Capture the cell that displays the provided text and extract its (x, y) central coordinate. 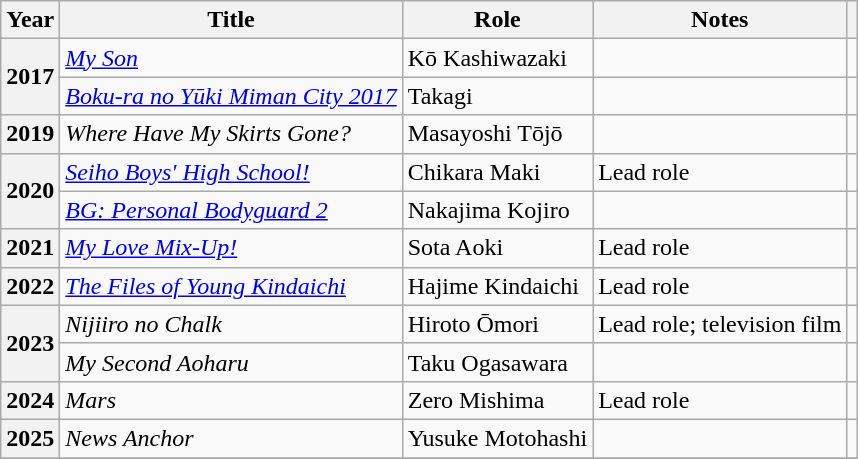
Year (30, 20)
Boku-ra no Yūki Miman City 2017 (231, 96)
Chikara Maki (497, 172)
The Files of Young Kindaichi (231, 286)
My Second Aoharu (231, 362)
Taku Ogasawara (497, 362)
2022 (30, 286)
Where Have My Skirts Gone? (231, 134)
2020 (30, 191)
My Love Mix-Up! (231, 248)
News Anchor (231, 438)
2024 (30, 400)
Hajime Kindaichi (497, 286)
Role (497, 20)
Title (231, 20)
My Son (231, 58)
Sota Aoki (497, 248)
Yusuke Motohashi (497, 438)
Mars (231, 400)
BG: Personal Bodyguard 2 (231, 210)
Masayoshi Tōjō (497, 134)
Hiroto Ōmori (497, 324)
Notes (720, 20)
Nijiiro no Chalk (231, 324)
Lead role; television film (720, 324)
2021 (30, 248)
Takagi (497, 96)
Seiho Boys' High School! (231, 172)
Nakajima Kojiro (497, 210)
2023 (30, 343)
2019 (30, 134)
Kō Kashiwazaki (497, 58)
2025 (30, 438)
2017 (30, 77)
Zero Mishima (497, 400)
